Search for the cell housing the specified text and yield its [X, Y] center coordinate. 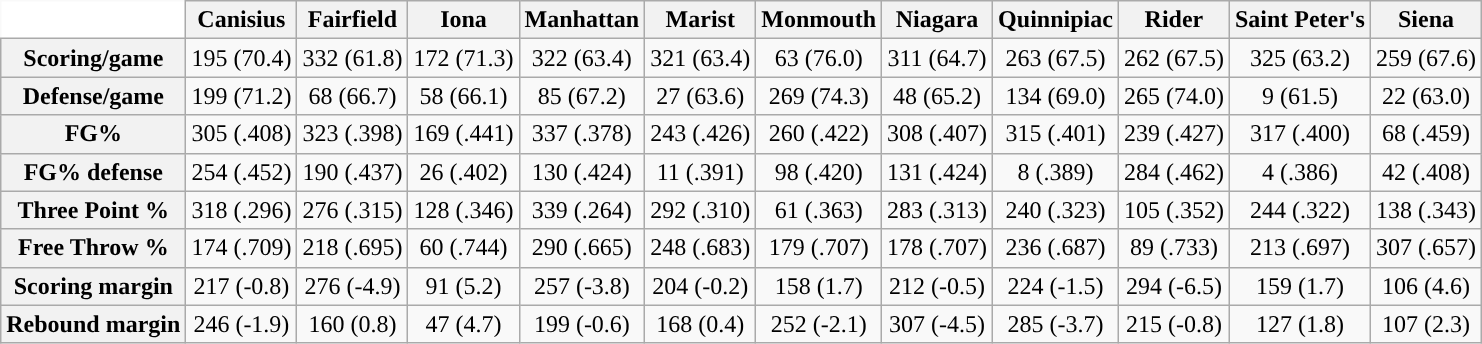
127 (1.8) [1300, 324]
138 (.343) [1426, 210]
236 (.687) [1056, 248]
276 (-4.9) [352, 286]
305 (.408) [242, 134]
244 (.322) [1300, 210]
89 (.733) [1174, 248]
48 (65.2) [938, 96]
178 (.707) [938, 248]
134 (69.0) [1056, 96]
307 (.657) [1426, 248]
239 (.427) [1174, 134]
217 (-0.8) [242, 286]
Scoring/game [94, 58]
325 (63.2) [1300, 58]
262 (67.5) [1174, 58]
339 (.264) [582, 210]
9 (61.5) [1300, 96]
169 (.441) [464, 134]
168 (0.4) [700, 324]
61 (.363) [819, 210]
63 (76.0) [819, 58]
246 (-1.9) [242, 324]
190 (.437) [352, 172]
321 (63.4) [700, 58]
107 (2.3) [1426, 324]
179 (.707) [819, 248]
FG% [94, 134]
27 (63.6) [700, 96]
265 (74.0) [1174, 96]
252 (-2.1) [819, 324]
311 (64.7) [938, 58]
332 (61.8) [352, 58]
68 (.459) [1426, 134]
318 (.296) [242, 210]
47 (4.7) [464, 324]
254 (.452) [242, 172]
Three Point % [94, 210]
218 (.695) [352, 248]
22 (63.0) [1426, 96]
Defense/game [94, 96]
276 (.315) [352, 210]
257 (-3.8) [582, 286]
Rebound margin [94, 324]
68 (66.7) [352, 96]
292 (.310) [700, 210]
Free Throw % [94, 248]
Marist [700, 20]
Fairfield [352, 20]
Quinnipiac [1056, 20]
224 (-1.5) [1056, 286]
159 (1.7) [1300, 286]
8 (.389) [1056, 172]
Manhattan [582, 20]
269 (74.3) [819, 96]
Canisius [242, 20]
105 (.352) [1174, 210]
26 (.402) [464, 172]
323 (.398) [352, 134]
322 (63.4) [582, 58]
260 (.422) [819, 134]
290 (.665) [582, 248]
294 (-6.5) [1174, 286]
131 (.424) [938, 172]
Siena [1426, 20]
174 (.709) [242, 248]
285 (-3.7) [1056, 324]
240 (.323) [1056, 210]
Scoring margin [94, 286]
58 (66.1) [464, 96]
172 (71.3) [464, 58]
128 (.346) [464, 210]
130 (.424) [582, 172]
307 (-4.5) [938, 324]
248 (.683) [700, 248]
212 (-0.5) [938, 286]
60 (.744) [464, 248]
284 (.462) [1174, 172]
Rider [1174, 20]
263 (67.5) [1056, 58]
213 (.697) [1300, 248]
FG% defense [94, 172]
98 (.420) [819, 172]
195 (70.4) [242, 58]
160 (0.8) [352, 324]
308 (.407) [938, 134]
199 (-0.6) [582, 324]
42 (.408) [1426, 172]
259 (67.6) [1426, 58]
158 (1.7) [819, 286]
283 (.313) [938, 210]
215 (-0.8) [1174, 324]
315 (.401) [1056, 134]
Niagara [938, 20]
85 (67.2) [582, 96]
Monmouth [819, 20]
243 (.426) [700, 134]
337 (.378) [582, 134]
199 (71.2) [242, 96]
Saint Peter's [1300, 20]
204 (-0.2) [700, 286]
11 (.391) [700, 172]
Iona [464, 20]
317 (.400) [1300, 134]
106 (4.6) [1426, 286]
91 (5.2) [464, 286]
4 (.386) [1300, 172]
